Pinpoint the cell where the given text exists, returning its (x, y) midpoint coordinate. 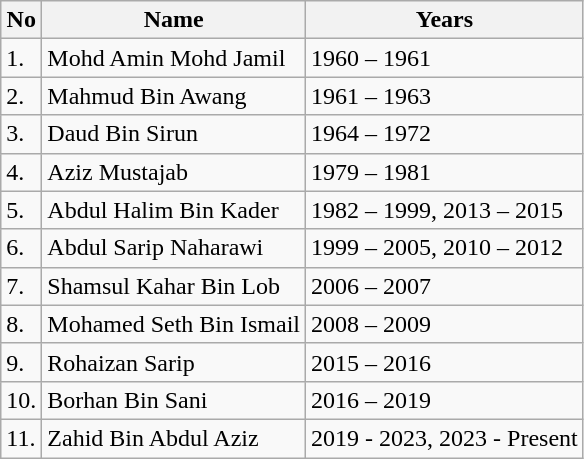
Abdul Sarip Naharawi (174, 248)
Mohamed Seth Bin Ismail (174, 324)
9. (22, 362)
1979 – 1981 (445, 172)
No (22, 20)
1960 – 1961 (445, 58)
7. (22, 286)
Years (445, 20)
3. (22, 134)
1982 – 1999, 2013 – 2015 (445, 210)
1999 – 2005, 2010 – 2012 (445, 248)
Name (174, 20)
4. (22, 172)
Mohd Amin Mohd Jamil (174, 58)
Borhan Bin Sani (174, 400)
Daud Bin Sirun (174, 134)
1. (22, 58)
2016 – 2019 (445, 400)
2015 – 2016 (445, 362)
8. (22, 324)
5. (22, 210)
1964 – 1972 (445, 134)
1961 – 1963 (445, 96)
Mahmud Bin Awang (174, 96)
Shamsul Kahar Bin Lob (174, 286)
Rohaizan Sarip (174, 362)
2006 – 2007 (445, 286)
Zahid Bin Abdul Aziz (174, 438)
2008 – 2009 (445, 324)
10. (22, 400)
2. (22, 96)
Aziz Mustajab (174, 172)
2019 - 2023, 2023 - Present (445, 438)
6. (22, 248)
11. (22, 438)
Abdul Halim Bin Kader (174, 210)
